Detect which cell encompasses the target text, then output its (X, Y) center coordinate. 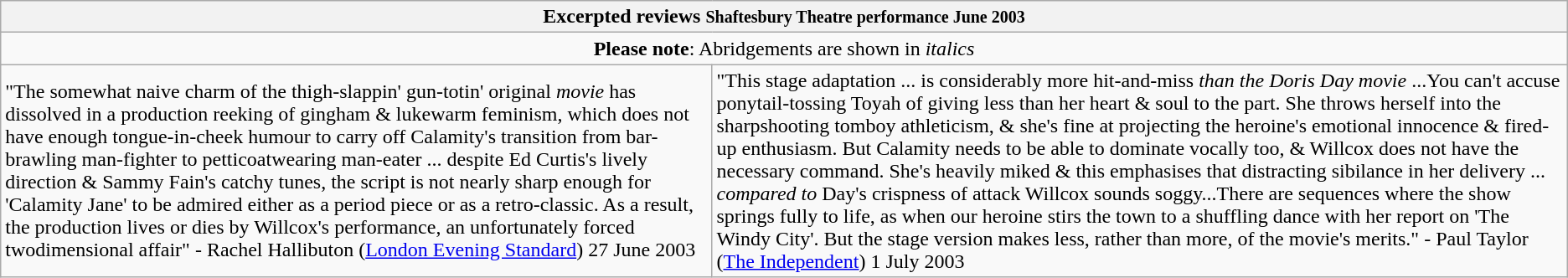
Excerpted reviews Shaftesbury Theatre performance June 2003 (784, 17)
Please note: Abridgements are shown in italics (784, 49)
